Output the (x, y) coordinate of the center of the cell containing the given text.  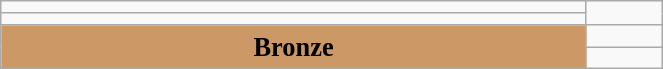
Bronze (294, 46)
